Search for the cell housing the specified text and yield its (x, y) center coordinate. 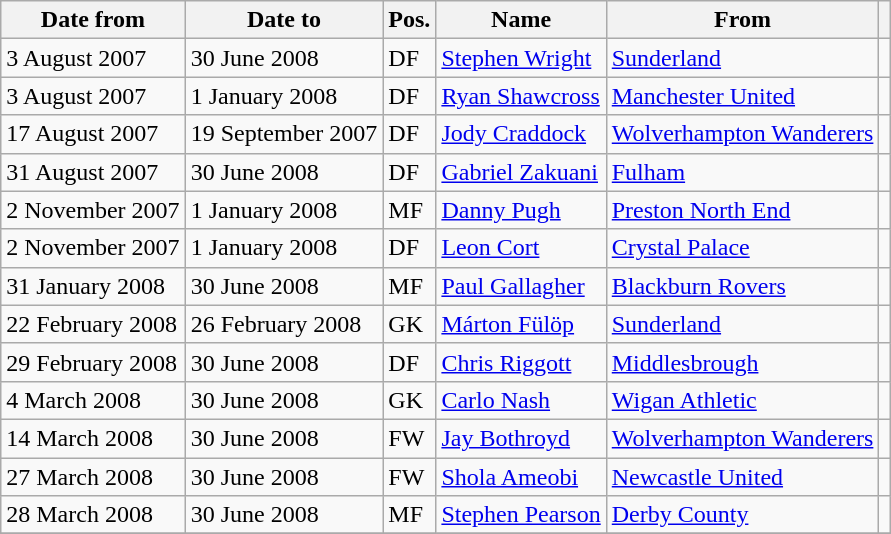
Jay Bothroyd (521, 438)
19 September 2007 (284, 134)
Danny Pugh (521, 210)
Newcastle United (742, 477)
Carlo Nash (521, 400)
Middlesbrough (742, 362)
Name (521, 20)
Date to (284, 20)
17 August 2007 (93, 134)
Leon Cort (521, 248)
From (742, 20)
Paul Gallagher (521, 286)
Ryan Shawcross (521, 96)
4 March 2008 (93, 400)
31 January 2008 (93, 286)
Blackburn Rovers (742, 286)
Jody Craddock (521, 134)
27 March 2008 (93, 477)
Derby County (742, 515)
Fulham (742, 172)
Shola Ameobi (521, 477)
Preston North End (742, 210)
Pos. (410, 20)
Stephen Pearson (521, 515)
Stephen Wright (521, 58)
Wigan Athletic (742, 400)
28 March 2008 (93, 515)
22 February 2008 (93, 324)
29 February 2008 (93, 362)
14 March 2008 (93, 438)
Date from (93, 20)
Gabriel Zakuani (521, 172)
26 February 2008 (284, 324)
Márton Fülöp (521, 324)
Chris Riggott (521, 362)
Crystal Palace (742, 248)
31 August 2007 (93, 172)
Manchester United (742, 96)
